Detect which cell encompasses the target text, then output its [x, y] center coordinate. 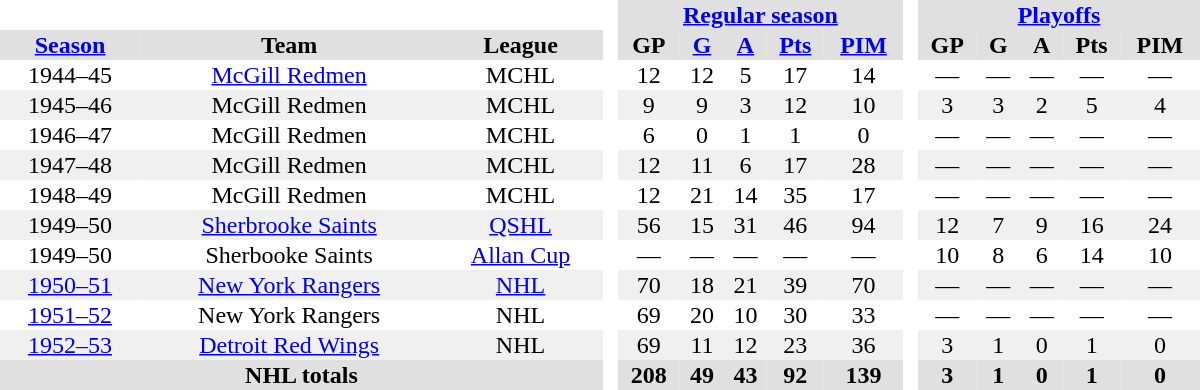
56 [648, 225]
1950–51 [70, 285]
4 [1160, 105]
Playoffs [1059, 15]
1944–45 [70, 75]
Regular season [760, 15]
20 [702, 315]
QSHL [520, 225]
Team [289, 45]
1951–52 [70, 315]
49 [702, 375]
League [520, 45]
35 [795, 195]
Sherbrooke Saints [289, 225]
16 [1091, 225]
Sherbooke Saints [289, 255]
43 [746, 375]
7 [998, 225]
Allan Cup [520, 255]
1947–48 [70, 165]
18 [702, 285]
8 [998, 255]
1948–49 [70, 195]
23 [795, 345]
36 [864, 345]
1945–46 [70, 105]
1946–47 [70, 135]
1952–53 [70, 345]
94 [864, 225]
31 [746, 225]
NHL totals [302, 375]
208 [648, 375]
24 [1160, 225]
46 [795, 225]
Detroit Red Wings [289, 345]
Season [70, 45]
30 [795, 315]
92 [795, 375]
139 [864, 375]
39 [795, 285]
28 [864, 165]
15 [702, 225]
2 [1042, 105]
33 [864, 315]
